Output the (X, Y) coordinate of the center of the cell containing the given text.  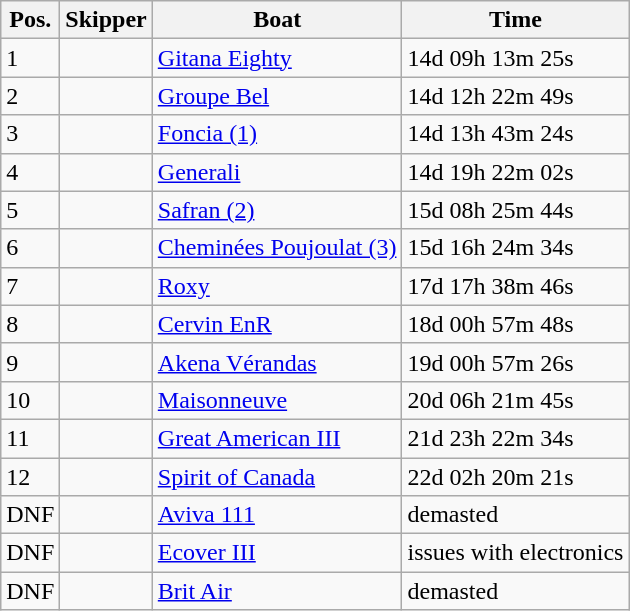
12 (30, 477)
6 (30, 248)
Gitana Eighty (277, 58)
21d 23h 22m 34s (516, 438)
9 (30, 362)
Cheminées Poujoulat (3) (277, 248)
14d 13h 43m 24s (516, 134)
14d 12h 22m 49s (516, 96)
4 (30, 172)
22d 02h 20m 21s (516, 477)
3 (30, 134)
Foncia (1) (277, 134)
Brit Air (277, 591)
Generali (277, 172)
19d 00h 57m 26s (516, 362)
Aviva 111 (277, 515)
2 (30, 96)
Groupe Bel (277, 96)
Cervin EnR (277, 324)
11 (30, 438)
14d 09h 13m 25s (516, 58)
Pos. (30, 20)
Roxy (277, 286)
Ecover III (277, 553)
Safran (2) (277, 210)
17d 17h 38m 46s (516, 286)
Boat (277, 20)
15d 08h 25m 44s (516, 210)
18d 00h 57m 48s (516, 324)
Akena Vérandas (277, 362)
20d 06h 21m 45s (516, 400)
5 (30, 210)
7 (30, 286)
Time (516, 20)
Spirit of Canada (277, 477)
14d 19h 22m 02s (516, 172)
issues with electronics (516, 553)
1 (30, 58)
8 (30, 324)
Skipper (106, 20)
15d 16h 24m 34s (516, 248)
10 (30, 400)
Great American III (277, 438)
Maisonneuve (277, 400)
